Locate the cell with the specified text and output its (x, y) center coordinate. 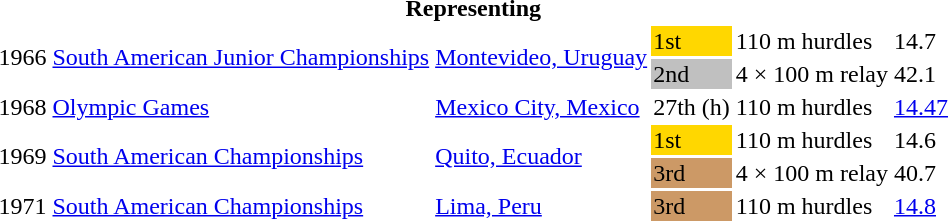
Quito, Ecuador (542, 156)
Lima, Peru (542, 206)
27th (h) (692, 107)
South American Junior Championships (241, 58)
Montevideo, Uruguay (542, 58)
2nd (692, 74)
Olympic Games (241, 107)
Mexico City, Mexico (542, 107)
